For the text-containing cell, return its midpoint in (x, y) coordinate format. 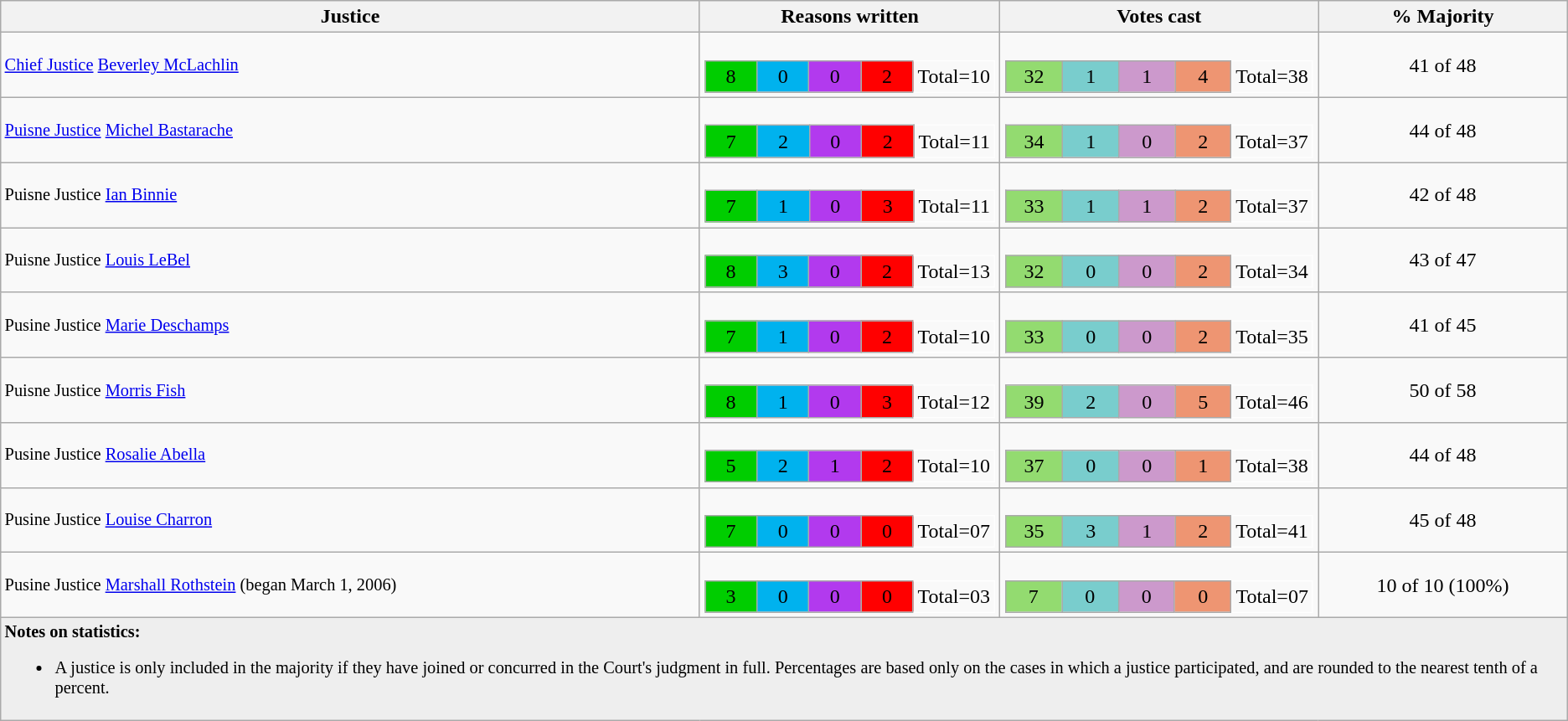
32 0 0 2 Total=34 (1159, 260)
Puisne Justice Morris Fish (350, 390)
% Majority (1443, 17)
42 of 48 (1443, 195)
39 2 0 5 Total=46 (1159, 390)
Pusine Justice Rosalie Abella (350, 456)
8 3 0 2 Total=13 (849, 260)
7 2 0 2 Total=11 (849, 130)
Total=13 (954, 271)
35 3 1 2 Total=41 (1159, 520)
8 0 0 2 Total=10 (849, 65)
Puisne Justice Louis LeBel (350, 260)
8 1 0 3 Total=12 (849, 390)
Total=12 (954, 401)
Pusine Justice Marie Deschamps (350, 325)
35 (1034, 531)
Pusine Justice Louise Charron (350, 520)
34 (1034, 142)
37 (1034, 466)
43 of 47 (1443, 260)
34 1 0 2 Total=37 (1159, 130)
Justice (350, 17)
Total=34 (1272, 271)
Total=03 (954, 596)
Total=41 (1272, 531)
37 0 0 1 Total=38 (1159, 456)
50 of 58 (1443, 390)
7 1 0 3 Total=11 (849, 195)
10 of 10 (100%) (1443, 585)
3 0 0 0 Total=03 (849, 585)
41 of 48 (1443, 65)
39 (1034, 401)
Votes cast (1159, 17)
Total=35 (1272, 337)
Puisne Justice Michel Bastarache (350, 130)
Pusine Justice Marshall Rothstein (began March 1, 2006) (350, 585)
45 of 48 (1443, 520)
4 (1203, 76)
32 1 1 4 Total=38 (1159, 65)
5 2 1 2 Total=10 (849, 456)
33 1 1 2 Total=37 (1159, 195)
33 0 0 2 Total=35 (1159, 325)
Total=46 (1272, 401)
7 1 0 2 Total=10 (849, 325)
Chief Justice Beverley McLachlin (350, 65)
Reasons written (849, 17)
41 of 45 (1443, 325)
Puisne Justice Ian Binnie (350, 195)
